Determine the [X, Y] coordinate at the center of the cell enclosing the given text.  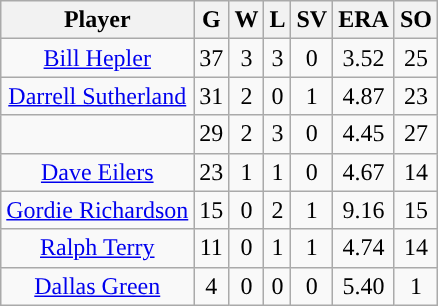
3.52 [364, 58]
25 [416, 58]
11 [212, 248]
Player [98, 20]
9.16 [364, 210]
4.74 [364, 248]
SV [312, 20]
Dave Eilers [98, 172]
4.67 [364, 172]
Ralph Terry [98, 248]
W [246, 20]
29 [212, 134]
31 [212, 96]
5.40 [364, 286]
4.87 [364, 96]
SO [416, 20]
27 [416, 134]
ERA [364, 20]
G [212, 20]
Gordie Richardson [98, 210]
4 [212, 286]
Bill Hepler [98, 58]
4.45 [364, 134]
Darrell Sutherland [98, 96]
L [278, 20]
37 [212, 58]
Dallas Green [98, 286]
